Return (x, y) of the center of cell containing provided text 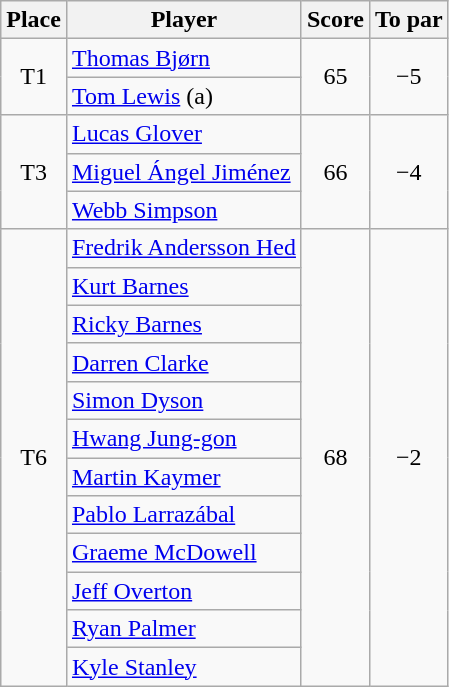
To par (408, 20)
Hwang Jung-gon (184, 438)
Fredrik Andersson Hed (184, 248)
−5 (408, 77)
T1 (34, 77)
−2 (408, 458)
Webb Simpson (184, 210)
T3 (34, 172)
Thomas Bjørn (184, 58)
T6 (34, 458)
68 (335, 458)
Jeff Overton (184, 591)
Ryan Palmer (184, 629)
Place (34, 20)
Score (335, 20)
Darren Clarke (184, 362)
Kyle Stanley (184, 667)
Miguel Ángel Jiménez (184, 172)
66 (335, 172)
Kurt Barnes (184, 286)
Graeme McDowell (184, 553)
Pablo Larrazábal (184, 515)
Simon Dyson (184, 400)
Lucas Glover (184, 134)
Tom Lewis (a) (184, 96)
Player (184, 20)
Martin Kaymer (184, 477)
−4 (408, 172)
65 (335, 77)
Ricky Barnes (184, 324)
